For the text-containing cell, return its midpoint in [X, Y] coordinate format. 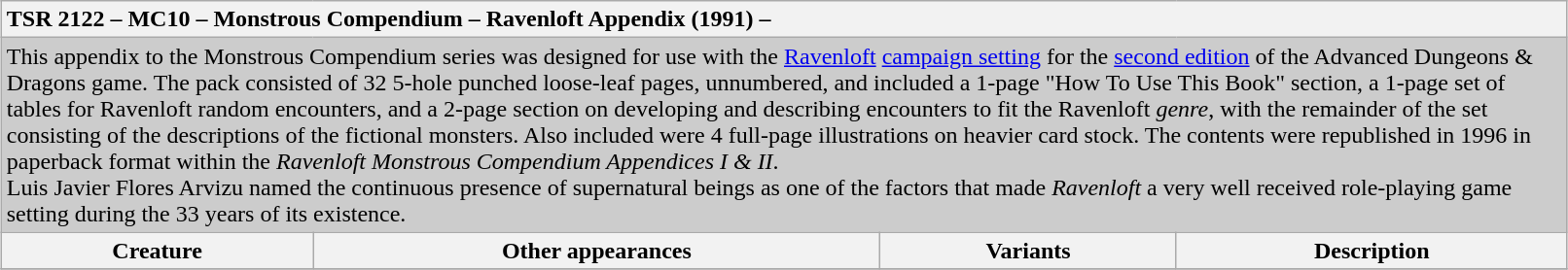
Description [1372, 251]
Other appearances [597, 251]
Variants [1028, 251]
Creature [158, 251]
TSR 2122 – MC10 – Monstrous Compendium – Ravenloft Appendix (1991) – [784, 19]
